Detect which cell encompasses the target text, then output its (x, y) center coordinate. 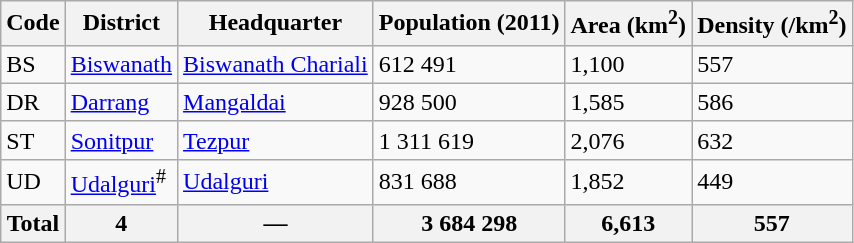
— (276, 223)
1 311 619 (469, 140)
831 688 (469, 182)
612 491 (469, 64)
1,100 (628, 64)
Area (km2) (628, 24)
1,585 (628, 102)
6,613 (628, 223)
4 (121, 223)
3 684 298 (469, 223)
Darrang (121, 102)
449 (772, 182)
UD (33, 182)
586 (772, 102)
Udalguri (276, 182)
BS (33, 64)
Density (/km2) (772, 24)
Tezpur (276, 140)
Code (33, 24)
928 500 (469, 102)
ST (33, 140)
District (121, 24)
1,852 (628, 182)
Biswanath (121, 64)
632 (772, 140)
Mangaldai (276, 102)
Sonitpur (121, 140)
Total (33, 223)
Biswanath Chariali (276, 64)
Headquarter (276, 24)
Udalguri# (121, 182)
2,076 (628, 140)
Population (2011) (469, 24)
DR (33, 102)
